Pinpoint the cell where the given text exists, returning its (x, y) midpoint coordinate. 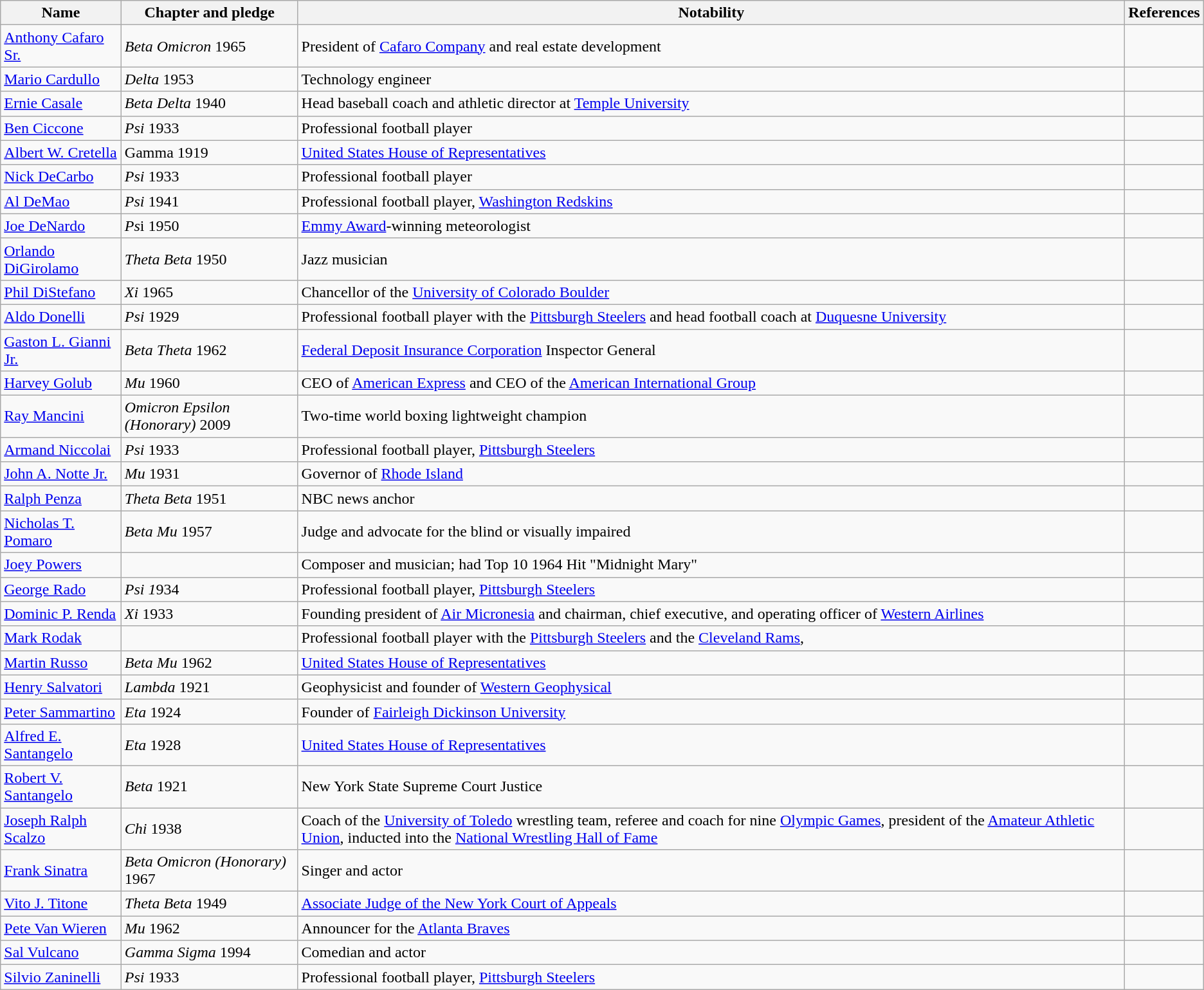
Theta Beta 1949 (210, 904)
Chi 1938 (210, 829)
Singer and actor (711, 871)
Mario Cardullo (61, 79)
Peter Sammartino (61, 711)
John A. Notte Jr. (61, 474)
Ralph Penza (61, 499)
Mu 1931 (210, 474)
Mark Rodak (61, 638)
Psi 1941 (210, 201)
Orlando DiGirolamo (61, 259)
Ray Mancini (61, 417)
Comedian and actor (711, 953)
Head baseball coach and athletic director at Temple University (711, 104)
Geophysicist and founder of Western Geophysical (711, 687)
Eta 1924 (210, 711)
Harvey Golub (61, 383)
Ernie Casale (61, 104)
Mu 1962 (210, 928)
Theta Beta 1950 (210, 259)
Composer and musician; had Top 10 1964 Hit "Midnight Mary" (711, 565)
CEO of American Express and CEO of the American International Group (711, 383)
References (1164, 13)
Professional football player with the Pittsburgh Steelers and the Cleveland Rams, (711, 638)
Chancellor of the University of Colorado Boulder (711, 292)
Alfred E. Santangelo (61, 745)
Emmy Award-winning meteorologist (711, 226)
Gaston L. Gianni Jr. (61, 350)
Beta Omicron 1965 (210, 46)
Henry Salvatori (61, 687)
Joseph Ralph Scalzo (61, 829)
Anthony Cafaro Sr. (61, 46)
Martin Russo (61, 663)
New York State Supreme Court Justice (711, 786)
Armand Niccolai (61, 450)
Eta 1928 (210, 745)
Professional football player, Washington Redskins (711, 201)
Gamma Sigma 1994 (210, 953)
Nicholas T. Pomaro (61, 531)
Theta Beta 1951 (210, 499)
Psi 1929 (210, 316)
Beta Mu 1957 (210, 531)
Notability (711, 13)
Lambda 1921 (210, 687)
Beta Delta 1940 (210, 104)
Pete Van Wieren (61, 928)
Governor of Rhode Island (711, 474)
Sal Vulcano (61, 953)
Beta Theta 1962 (210, 350)
Nick DeCarbo (61, 177)
Delta 1953 (210, 79)
Beta Mu 1962 (210, 663)
Announcer for the Atlanta Braves (711, 928)
Aldo Donelli (61, 316)
Ben Ciccone (61, 128)
Omicron Epsilon (Honorary) 2009 (210, 417)
Vito J. Titone (61, 904)
Founder of Fairleigh Dickinson University (711, 711)
Joe DeNardo (61, 226)
Psi 1950 (210, 226)
Frank Sinatra (61, 871)
Two-time world boxing lightweight champion (711, 417)
Founding president of Air Micronesia and chairman, chief executive, and operating officer of Western Airlines (711, 614)
Robert V. Santangelo (61, 786)
NBC news anchor (711, 499)
George Rado (61, 589)
Federal Deposit Insurance Corporation Inspector General (711, 350)
Chapter and pledge (210, 13)
Albert W. Cretella (61, 152)
Joey Powers (61, 565)
Associate Judge of the New York Court of Appeals (711, 904)
Xi 1933 (210, 614)
Professional football player with the Pittsburgh Steelers and head football coach at Duquesne University (711, 316)
Al DeMao (61, 201)
Name (61, 13)
Silvio Zaninelli (61, 977)
President of Cafaro Company and real estate development (711, 46)
Mu 1960 (210, 383)
Technology engineer (711, 79)
Psi 1934 (210, 589)
Beta Omicron (Honorary) 1967 (210, 871)
Jazz musician (711, 259)
Xi 1965 (210, 292)
Beta 1921 (210, 786)
Dominic P. Renda (61, 614)
Judge and advocate for the blind or visually impaired (711, 531)
Phil DiStefano (61, 292)
Gamma 1919 (210, 152)
